Find where the given text appears and provide that cell's center as (x, y) coordinate. 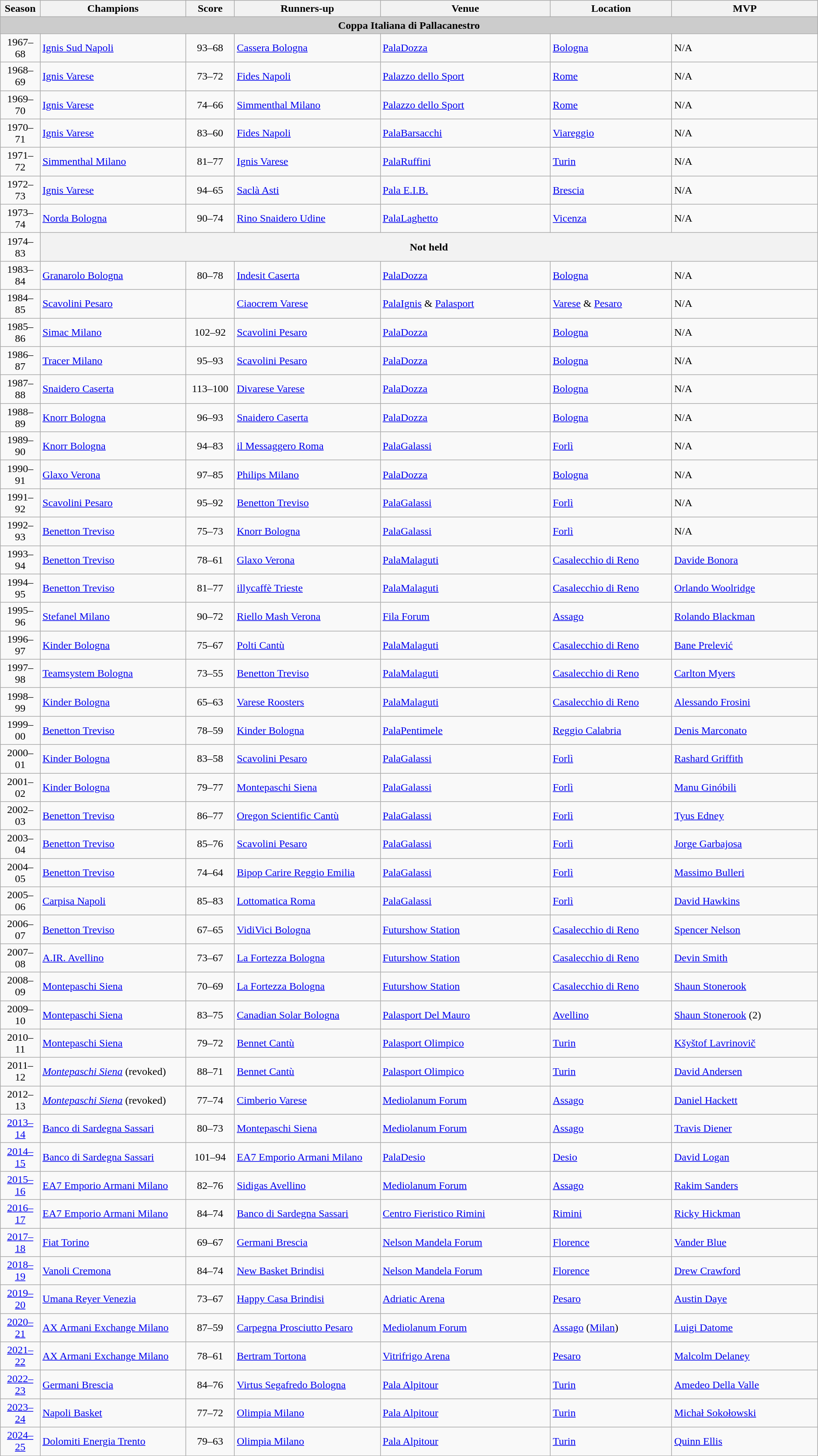
2014–15 (20, 1157)
74–64 (210, 872)
Centro Fieristico Rimini (465, 1213)
1967–68 (20, 48)
Assago (Milan) (611, 1328)
Varese & Pesaro (611, 303)
2008–09 (20, 986)
75–73 (210, 532)
1972–73 (20, 190)
1971–72 (20, 162)
2003–04 (20, 844)
Devin Smith (745, 958)
Avellino (611, 1015)
Napoli Basket (113, 1413)
Not held (429, 247)
2009–10 (20, 1015)
Venue (465, 9)
Rakim Sanders (745, 1185)
Rino Snaidero Udine (307, 219)
Quinn Ellis (745, 1442)
PalaRuffini (465, 162)
90–74 (210, 219)
1969–70 (20, 105)
2018–19 (20, 1271)
2024–25 (20, 1442)
80–73 (210, 1129)
1987–88 (20, 389)
Ricky Hickman (745, 1213)
Travis Diener (745, 1129)
1985–86 (20, 332)
2022–23 (20, 1385)
2019–20 (20, 1299)
1992–93 (20, 532)
Score (210, 9)
Denis Marconato (745, 730)
75–67 (210, 645)
Davide Bonora (745, 559)
illycaffè Trieste (307, 588)
PalaIgnis & Palasport (465, 303)
Virtus Segafredo Bologna (307, 1385)
96–93 (210, 418)
David Hawkins (745, 901)
77–72 (210, 1413)
Varese Roosters (307, 702)
2017–18 (20, 1242)
Teamsystem Bologna (113, 673)
80–78 (210, 275)
Saclà Asti (307, 190)
Riello Mash Verona (307, 616)
Carpegna Prosciutto Pesaro (307, 1328)
83–60 (210, 133)
Massimo Bulleri (745, 872)
77–74 (210, 1100)
79–77 (210, 787)
1974–83 (20, 247)
78–59 (210, 730)
82–76 (210, 1185)
Tracer Milano (113, 361)
Adriatic Arena (465, 1299)
Cimberio Varese (307, 1100)
Drew Crawford (745, 1271)
Ignis Sud Napoli (113, 48)
95–92 (210, 503)
Divarese Varese (307, 389)
102–92 (210, 332)
2005–06 (20, 901)
Dolomiti Energia Trento (113, 1442)
101–94 (210, 1157)
95–93 (210, 361)
1999–00 (20, 730)
1993–94 (20, 559)
Rimini (611, 1213)
1983–84 (20, 275)
1986–87 (20, 361)
85–76 (210, 844)
Polti Cantù (307, 645)
2000–01 (20, 759)
1988–89 (20, 418)
2010–11 (20, 1043)
Alessando Frosini (745, 702)
A.IR. Avellino (113, 958)
Manu Ginóbili (745, 787)
PalaDesio (465, 1157)
70–69 (210, 986)
1989–90 (20, 446)
Norda Bologna (113, 219)
Michał Sokołowski (745, 1413)
Happy Casa Brindisi (307, 1299)
83–58 (210, 759)
Spencer Nelson (745, 929)
PalaLaghetto (465, 219)
2012–13 (20, 1100)
Stefanel Milano (113, 616)
Umana Reyer Venezia (113, 1299)
85–83 (210, 901)
Malcolm Delaney (745, 1356)
Orlando Woolridge (745, 588)
73–55 (210, 673)
2011–12 (20, 1072)
Luigi Datome (745, 1328)
PalaBarsacchi (465, 133)
Pala E.I.B. (465, 190)
Lottomatica Roma (307, 901)
Cassera Bologna (307, 48)
Vanoli Cremona (113, 1271)
Shaun Stonerook (745, 986)
David Logan (745, 1157)
Fila Forum (465, 616)
Granarolo Bologna (113, 275)
94–65 (210, 190)
Tyus Edney (745, 816)
Daniel Hackett (745, 1100)
Vander Blue (745, 1242)
79–63 (210, 1442)
86–77 (210, 816)
Reggio Calabria (611, 730)
Shaun Stonerook (2) (745, 1015)
2001–02 (20, 787)
Ciaocrem Varese (307, 303)
Fiat Torino (113, 1242)
MVP (745, 9)
74–66 (210, 105)
Carlton Myers (745, 673)
Sidigas Avellino (307, 1185)
2004–05 (20, 872)
2016–17 (20, 1213)
90–72 (210, 616)
Champions (113, 9)
Desio (611, 1157)
1995–96 (20, 616)
PalaPentimele (465, 730)
Amedeo Della Valle (745, 1385)
1984–85 (20, 303)
2013–14 (20, 1129)
1991–92 (20, 503)
Coppa Italiana di Pallacanestro (409, 25)
il Messaggero Roma (307, 446)
2002–03 (20, 816)
87–59 (210, 1328)
Indesit Caserta (307, 275)
1973–74 (20, 219)
Kšyštof Lavrinovič (745, 1043)
1994–95 (20, 588)
79–72 (210, 1043)
93–68 (210, 48)
113–100 (210, 389)
Vitrifrigo Arena (465, 1356)
Jorge Garbajosa (745, 844)
88–71 (210, 1072)
94–83 (210, 446)
Palasport Del Mauro (465, 1015)
Bane Prelević (745, 645)
Location (611, 9)
2006–07 (20, 929)
Philips Milano (307, 475)
2015–16 (20, 1185)
1970–71 (20, 133)
Austin Daye (745, 1299)
97–85 (210, 475)
84–76 (210, 1385)
Rashard Griffith (745, 759)
1968–69 (20, 76)
Bertram Tortona (307, 1356)
67–65 (210, 929)
Carpisa Napoli (113, 901)
1997–98 (20, 673)
Brescia (611, 190)
2021–22 (20, 1356)
Oregon Scientific Cantù (307, 816)
Rolando Blackman (745, 616)
VidiVici Bologna (307, 929)
Bipop Carire Reggio Emilia (307, 872)
David Andersen (745, 1072)
2020–21 (20, 1328)
65–63 (210, 702)
1996–97 (20, 645)
2023–24 (20, 1413)
Vicenza (611, 219)
Simac Milano (113, 332)
Viareggio (611, 133)
1998–99 (20, 702)
Canadian Solar Bologna (307, 1015)
69–67 (210, 1242)
Runners-up (307, 9)
New Basket Brindisi (307, 1271)
83–75 (210, 1015)
2007–08 (20, 958)
Season (20, 9)
1990–91 (20, 475)
73–72 (210, 76)
